Scan for the cell matching the given text and deliver its [X, Y] coordinate at center. 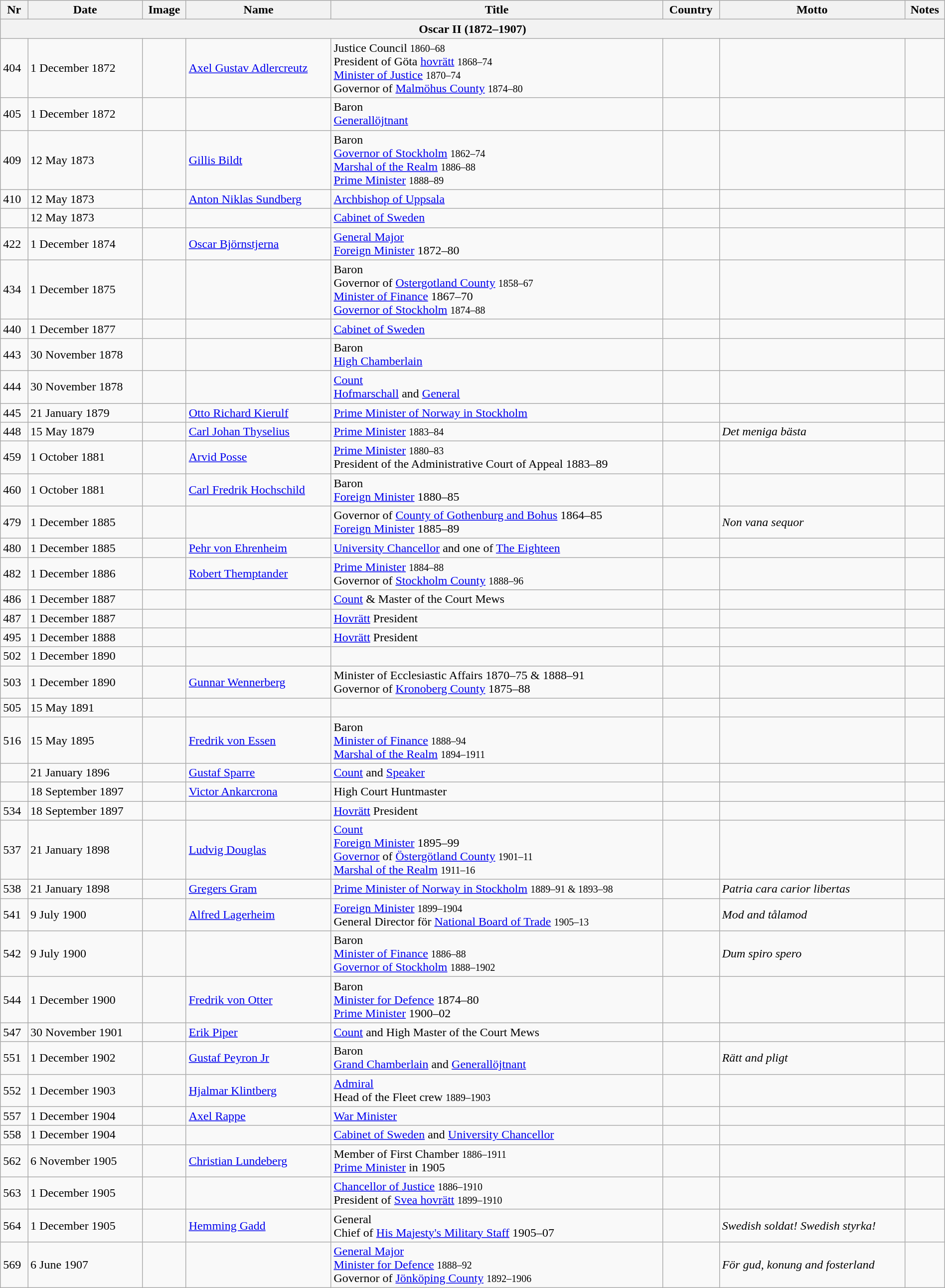
440 [14, 329]
6 June 1907 [85, 1265]
1 December 1877 [85, 329]
Alfred Lagerheim [258, 915]
BaronGenerallöjtnant [496, 114]
569 [14, 1265]
University Chancellor and one of The Eighteen [496, 548]
Motto [812, 10]
1 December 1902 [85, 1058]
Nr [14, 10]
Prime Minister of Norway in Stockholm [496, 412]
1 December 1886 [85, 573]
445 [14, 412]
High Court Huntmaster [496, 791]
Governor of County of Gothenburg and Bohus 1864–85Foreign Minister 1885–89 [496, 523]
Ludvig Douglas [258, 850]
Image [164, 10]
Oscar Björnstjerna [258, 243]
Arvid Posse [258, 458]
Count and High Master of the Court Mews [496, 1032]
Victor Ankarcrona [258, 791]
War Minister [496, 1116]
30 November 1901 [85, 1032]
405 [14, 114]
434 [14, 289]
Prime Minister of Norway in Stockholm 1889–91 & 1893–98 [496, 889]
Rätt and pligt [812, 1058]
459 [14, 458]
Name [258, 10]
422 [14, 243]
404 [14, 68]
562 [14, 1161]
541 [14, 915]
544 [14, 1000]
BaronHigh Chamberlain [496, 354]
15 May 1891 [85, 708]
Non vana sequor [812, 523]
Count & Master of the Court Mews [496, 599]
BaronMinister of Finance 1886–88 Governor of Stockholm 1888–1902 [496, 954]
Anton Niklas Sundberg [258, 199]
542 [14, 954]
Christian Lundeberg [258, 1161]
Archbishop of Uppsala [496, 199]
För gud, konung and fosterland [812, 1265]
Axel Rappe [258, 1116]
BaronGrand Chamberlain and Generallöjtnant [496, 1058]
1 December 1875 [85, 289]
Axel Gustav Adlercreutz [258, 68]
Det meniga bästa [812, 432]
1 December 1874 [85, 243]
460 [14, 490]
CountHofmarschall and General [496, 387]
443 [14, 354]
Patria cara carior libertas [812, 889]
563 [14, 1193]
534 [14, 810]
Justice Council 1860–68President of Göta hovrätt 1868–74Minister of Justice 1870–74Governor of Malmöhus County 1874–80 [496, 68]
444 [14, 387]
BaronGovernor of Stockholm 1862–74Marshal of the Realm 1886–88Prime Minister 1888–89 [496, 160]
480 [14, 548]
1 December 1888 [85, 637]
Count and Speaker [496, 772]
537 [14, 850]
487 [14, 618]
495 [14, 637]
15 May 1879 [85, 432]
Gunnar Wennerberg [258, 682]
CountForeign Minister 1895–99Governor of Östergötland County 1901–11Marshal of the Realm 1911–16 [496, 850]
21 January 1896 [85, 772]
6 November 1905 [85, 1161]
552 [14, 1090]
Hemming Gadd [258, 1226]
AdmiralHead of the Fleet crew 1889–1903 [496, 1090]
Otto Richard Kierulf [258, 412]
Foreign Minister 1899–1904 General Director för National Board of Trade 1905–13 [496, 915]
Gillis Bildt [258, 160]
479 [14, 523]
486 [14, 599]
Notes [925, 10]
502 [14, 656]
Prime Minister 1880–83President of the Administrative Court of Appeal 1883–89 [496, 458]
551 [14, 1058]
Gregers Gram [258, 889]
Fredrik von Essen [258, 740]
Prime Minister 1884–88Governor of Stockholm County 1888–96 [496, 573]
482 [14, 573]
GeneralChief of His Majesty's Military Staff 1905–07 [496, 1226]
564 [14, 1226]
Gustaf Sparre [258, 772]
Pehr von Ehrenheim [258, 548]
Member of First Chamber 1886–1911Prime Minister in 1905 [496, 1161]
409 [14, 160]
General MajorMinister for Defence 1888–92 Governor of Jönköping County 1892–1906 [496, 1265]
547 [14, 1032]
21 January 1879 [85, 412]
Prime Minister 1883–84 [496, 432]
503 [14, 682]
15 May 1895 [85, 740]
558 [14, 1135]
410 [14, 199]
BaronMinister for Defence 1874–80Prime Minister 1900–02 [496, 1000]
538 [14, 889]
BaronGovernor of Ostergotland County 1858–67Minister of Finance 1867–70Governor of Stockholm 1874–88 [496, 289]
Date [85, 10]
Oscar II (1872–1907) [472, 29]
448 [14, 432]
Swedish soldat! Swedish styrka! [812, 1226]
Country [691, 10]
Mod and tålamod [812, 915]
Chancellor of Justice 1886–1910President of Svea hovrätt 1899–1910 [496, 1193]
Carl Fredrik Hochschild [258, 490]
BaronForeign Minister 1880–85 [496, 490]
1 December 1903 [85, 1090]
516 [14, 740]
Minister of Ecclesiastic Affairs 1870–75 & 1888–91Governor of Kronoberg County 1875–88 [496, 682]
Hjalmar Klintberg [258, 1090]
Gustaf Peyron Jr [258, 1058]
505 [14, 708]
Fredrik von Otter [258, 1000]
Cabinet of Sweden and University Chancellor [496, 1135]
BaronMinister of Finance 1888–94Marshal of the Realm 1894–1911 [496, 740]
Robert Themptander [258, 573]
Carl Johan Thyselius [258, 432]
557 [14, 1116]
Erik Piper [258, 1032]
Dum spiro spero [812, 954]
1 December 1900 [85, 1000]
General MajorForeign Minister 1872–80 [496, 243]
Title [496, 10]
